For the text-containing cell, return its midpoint in (x, y) coordinate format. 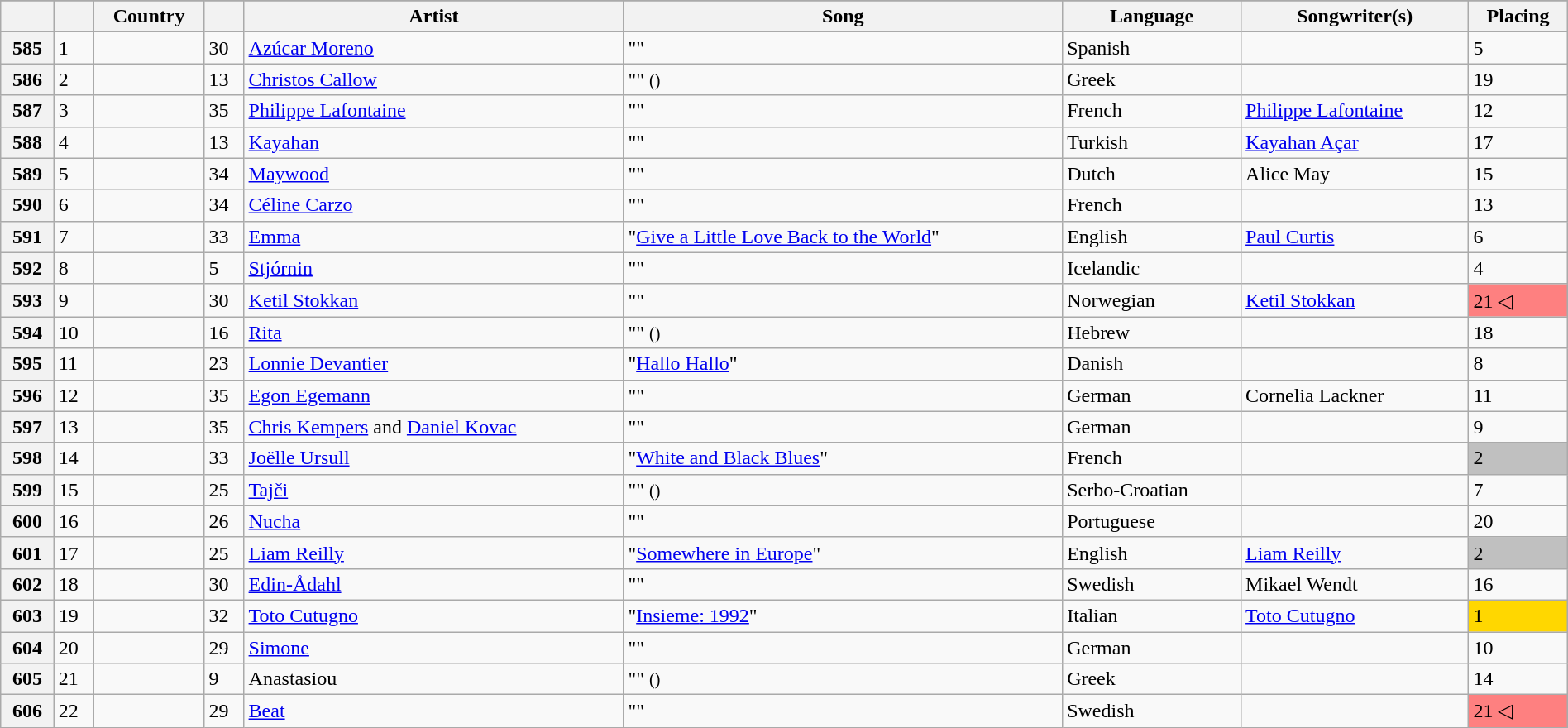
Danish (1152, 364)
592 (27, 268)
587 (27, 111)
Serbo-Croatian (1152, 490)
23 (224, 364)
586 (27, 79)
Anastasiou (433, 679)
Maywood (433, 174)
Azúcar Moreno (433, 48)
"Insieme: 1992" (844, 615)
Alice May (1355, 174)
"Give a Little Love Back to the World" (844, 237)
Paul Curtis (1355, 237)
Tajči (433, 490)
598 (27, 458)
Chris Kempers and Daniel Kovac (433, 427)
Céline Carzo (433, 205)
Beat (433, 711)
Artist (433, 17)
Language (1152, 17)
602 (27, 584)
601 (27, 553)
Simone (433, 648)
22 (74, 711)
595 (27, 364)
585 (27, 48)
Italian (1152, 615)
Kayahan Açar (1355, 142)
600 (27, 521)
Songwriter(s) (1355, 17)
"Somewhere in Europe" (844, 553)
603 (27, 615)
Mikael Wendt (1355, 584)
Kayahan (433, 142)
Christos Callow (433, 79)
32 (224, 615)
Song (844, 17)
605 (27, 679)
596 (27, 395)
591 (27, 237)
Rita (433, 333)
597 (27, 427)
Hebrew (1152, 333)
Spanish (1152, 48)
594 (27, 333)
Dutch (1152, 174)
Egon Egemann (433, 395)
Edin-Ådahl (433, 584)
Icelandic (1152, 268)
21 (74, 679)
588 (27, 142)
Placing (1518, 17)
Turkish (1152, 142)
"Hallo Hallo" (844, 364)
Stjórnin (433, 268)
"White and Black Blues" (844, 458)
Nucha (433, 521)
26 (224, 521)
Portuguese (1152, 521)
Lonnie Devantier (433, 364)
Joëlle Ursull (433, 458)
604 (27, 648)
589 (27, 174)
Norwegian (1152, 300)
606 (27, 711)
Emma (433, 237)
593 (27, 300)
Cornelia Lackner (1355, 395)
599 (27, 490)
Country (149, 17)
3 (74, 111)
590 (27, 205)
